Determine the [x, y] coordinate at the center of the cell enclosing the given text.  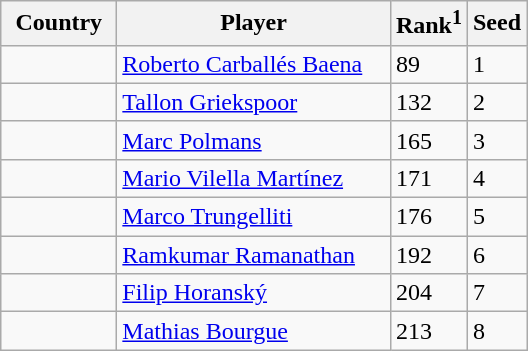
165 [428, 140]
Mario Vilella Martínez [254, 178]
3 [496, 140]
Ramkumar Ramanathan [254, 255]
7 [496, 293]
Seed [496, 24]
8 [496, 331]
Marco Trungelliti [254, 217]
6 [496, 255]
1 [496, 64]
213 [428, 331]
Roberto Carballés Baena [254, 64]
171 [428, 178]
Tallon Griekspoor [254, 102]
89 [428, 64]
176 [428, 217]
2 [496, 102]
Rank1 [428, 24]
4 [496, 178]
Marc Polmans [254, 140]
Country [59, 24]
Mathias Bourgue [254, 331]
Player [254, 24]
132 [428, 102]
192 [428, 255]
204 [428, 293]
5 [496, 217]
Filip Horanský [254, 293]
